Return (x, y) of the center of cell containing provided text 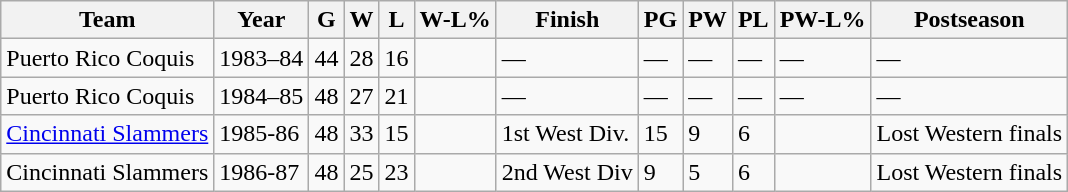
Postseason (970, 20)
1986-87 (262, 172)
33 (362, 134)
W (362, 20)
25 (362, 172)
G (326, 20)
Team (108, 20)
16 (396, 58)
L (396, 20)
27 (362, 96)
1985-86 (262, 134)
1984–85 (262, 96)
PW (708, 20)
23 (396, 172)
44 (326, 58)
PG (660, 20)
PW-L% (822, 20)
5 (708, 172)
Year (262, 20)
21 (396, 96)
2nd West Div (567, 172)
1983–84 (262, 58)
W-L% (455, 20)
Finish (567, 20)
28 (362, 58)
1st West Div. (567, 134)
PL (753, 20)
